For the text-containing cell, return its midpoint in (X, Y) coordinate format. 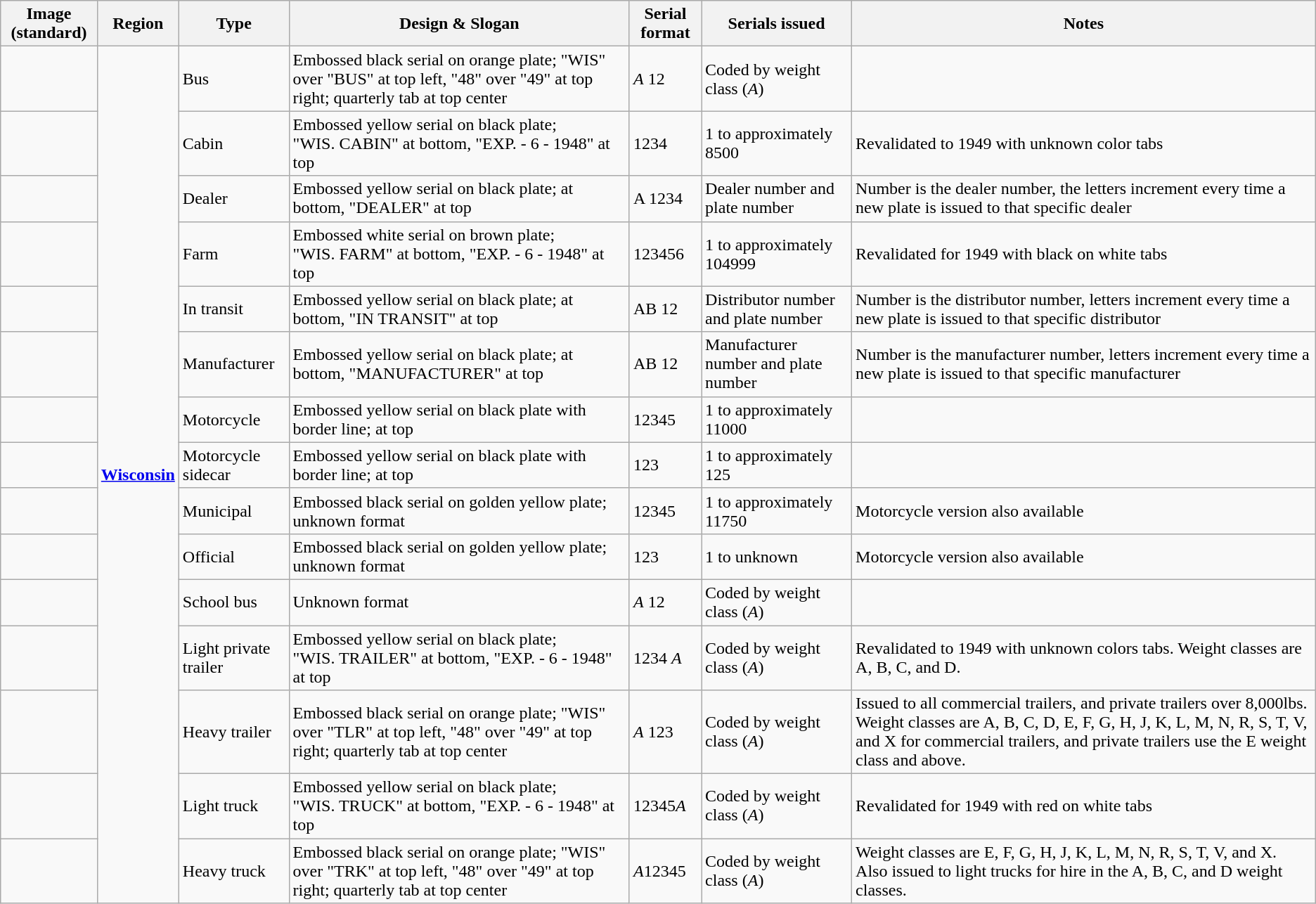
A 1234 (665, 198)
1 to approximately 125 (777, 465)
Official (233, 557)
Farm (233, 254)
Heavy truck (233, 871)
Distributor number and plate number (777, 309)
Design & Slogan (459, 24)
Notes (1084, 24)
Embossed yellow serial on black plate; "WIS. TRUCK" at bottom, "EXP. - 6 - 1948" at top (459, 806)
Embossed yellow serial on black plate; at bottom, "DEALER" at top (459, 198)
Manufacturer (233, 364)
Embossed white serial on brown plate; "WIS. FARM" at bottom, "EXP. - 6 - 1948" at top (459, 254)
School bus (233, 602)
Wisconsin (138, 475)
Revalidated to 1949 with unknown colors tabs. Weight classes are A, B, C, and D. (1084, 658)
Revalidated for 1949 with red on white tabs (1084, 806)
Light truck (233, 806)
Revalidated to 1949 with unknown color tabs (1084, 143)
Embossed yellow serial on black plate; "WIS. TRAILER" at bottom, "EXP. - 6 - 1948" at top (459, 658)
Image (standard) (49, 24)
1 to unknown (777, 557)
1234 A (665, 658)
Type (233, 24)
1 to approximately 11750 (777, 510)
123456 (665, 254)
1 to approximately 104999 (777, 254)
Municipal (233, 510)
1 to approximately 8500 (777, 143)
Motorcycle (233, 419)
12345A (665, 806)
Embossed yellow serial on black plate; "WIS. CABIN" at bottom, "EXP. - 6 - 1948" at top (459, 143)
Embossed black serial on orange plate; "WIS" over "BUS" at top left, "48" over "49" at top right; quarterly tab at top center (459, 79)
Unknown format (459, 602)
Serial format (665, 24)
Dealer (233, 198)
Cabin (233, 143)
A 123 (665, 732)
1 to approximately 11000 (777, 419)
Dealer number and plate number (777, 198)
Embossed yellow serial on black plate; at bottom, "IN TRANSIT" at top (459, 309)
1234 (665, 143)
Number is the manufacturer number, letters increment every time a new plate is issued to that specific manufacturer (1084, 364)
Revalidated for 1949 with black on white tabs (1084, 254)
Number is the distributor number, letters increment every time a new plate is issued to that specific distributor (1084, 309)
Bus (233, 79)
Region (138, 24)
Embossed yellow serial on black plate; at bottom, "MANUFACTURER" at top (459, 364)
In transit (233, 309)
Weight classes are E, F, G, H, J, K, L, M, N, R, S, T, V, and X. Also issued to light trucks for hire in the A, B, C, and D weight classes. (1084, 871)
Manufacturer number and plate number (777, 364)
Serials issued (777, 24)
A12345 (665, 871)
Light private trailer (233, 658)
Number is the dealer number, the letters increment every time a new plate is issued to that specific dealer (1084, 198)
Motorcycle sidecar (233, 465)
Embossed black serial on orange plate; "WIS" over "TRK" at top left, "48" over "49" at top right; quarterly tab at top center (459, 871)
Heavy trailer (233, 732)
Embossed black serial on orange plate; "WIS" over "TLR" at top left, "48" over "49" at top right; quarterly tab at top center (459, 732)
